Search for the cell housing the specified text and yield its [x, y] center coordinate. 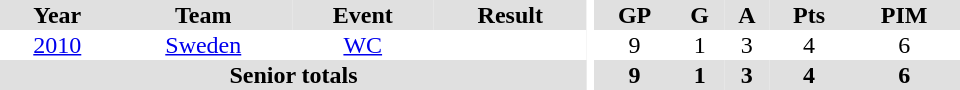
Pts [810, 15]
Result [511, 15]
G [700, 15]
Senior totals [294, 75]
GP [635, 15]
Sweden [204, 45]
A [747, 15]
Year [58, 15]
2010 [58, 45]
PIM [904, 15]
WC [363, 45]
Event [363, 15]
Team [204, 15]
